Output the (x, y) coordinate of the center of the cell containing the given text.  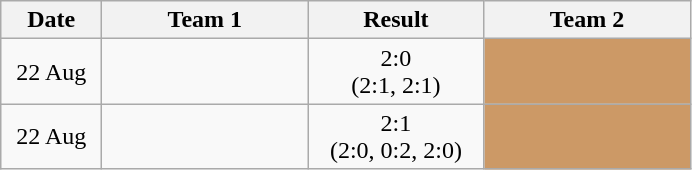
2:1 (2:0, 0:2, 2:0) (396, 136)
Team 1 (205, 20)
2:0 (2:1, 2:1) (396, 72)
Result (396, 20)
Team 2 (587, 20)
Date (52, 20)
